Scan for the cell matching the given text and deliver its [x, y] coordinate at center. 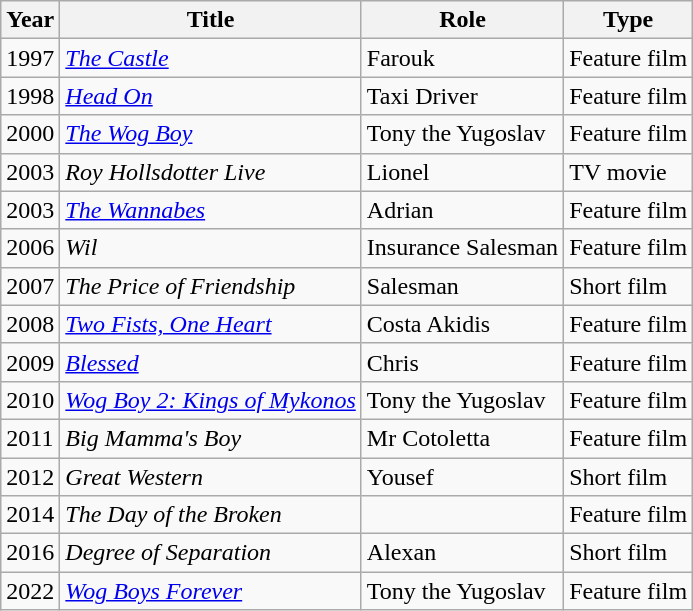
Degree of Separation [210, 553]
Salesman [462, 286]
The Wannabes [210, 210]
2000 [30, 134]
Role [462, 20]
2014 [30, 515]
The Wog Boy [210, 134]
Title [210, 20]
Big Mamma's Boy [210, 438]
1998 [30, 96]
Type [628, 20]
Roy Hollsdotter Live [210, 172]
Taxi Driver [462, 96]
Great Western [210, 477]
2016 [30, 553]
2022 [30, 591]
Mr Cotoletta [462, 438]
Costa Akidis [462, 324]
Wil [210, 248]
Alexan [462, 553]
Blessed [210, 362]
2008 [30, 324]
TV movie [628, 172]
Lionel [462, 172]
2007 [30, 286]
Year [30, 20]
Yousef [462, 477]
2009 [30, 362]
The Castle [210, 58]
Farouk [462, 58]
The Day of the Broken [210, 515]
2006 [30, 248]
2010 [30, 400]
Insurance Salesman [462, 248]
Chris [462, 362]
The Price of Friendship [210, 286]
2012 [30, 477]
Head On [210, 96]
1997 [30, 58]
Two Fists, One Heart [210, 324]
Wog Boy 2: Kings of Mykonos [210, 400]
2011 [30, 438]
Wog Boys Forever [210, 591]
Adrian [462, 210]
